Search for the cell housing the specified text and yield its (X, Y) center coordinate. 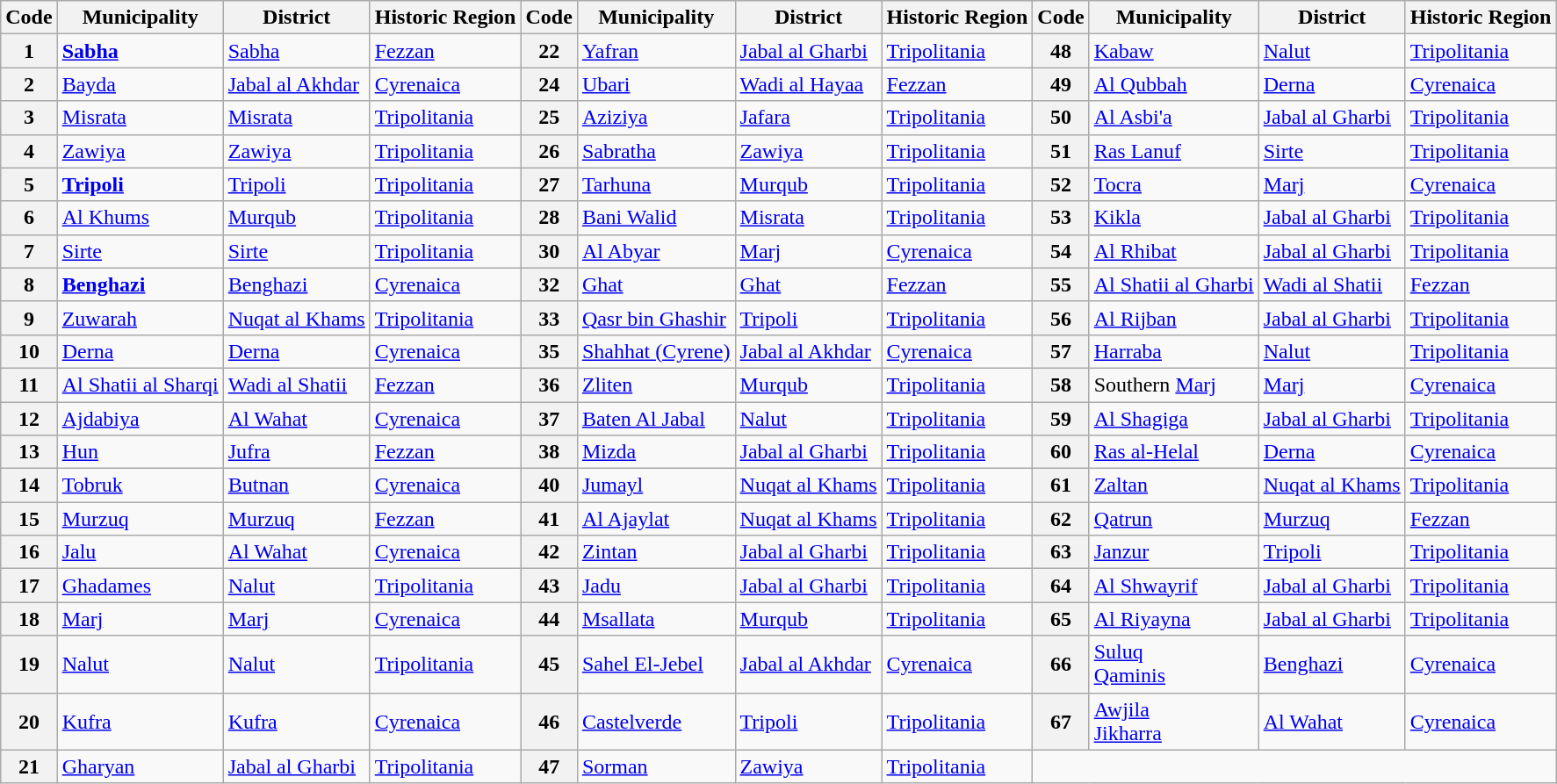
37 (549, 419)
Msallata (656, 619)
64 (1061, 586)
21 (29, 766)
16 (29, 552)
63 (1061, 552)
SuluqQaminis (1173, 664)
30 (549, 251)
Qatrun (1173, 519)
Bayda (141, 84)
Zintan (656, 552)
9 (29, 318)
44 (549, 619)
Baten Al Jabal (656, 419)
Aziziya (656, 118)
67 (1061, 722)
Kabaw (1173, 51)
Al Riyayna (1173, 619)
13 (29, 452)
2 (29, 84)
Ghadames (141, 586)
Al Shagiga (1173, 419)
Harraba (1173, 351)
Sabratha (656, 151)
Al Shatii al Gharbi (1173, 284)
47 (549, 766)
Yafran (656, 51)
Jadu (656, 586)
Jalu (141, 552)
Kikla (1173, 218)
12 (29, 419)
Jumayl (656, 486)
27 (549, 184)
Bani Walid (656, 218)
8 (29, 284)
28 (549, 218)
40 (549, 486)
22 (549, 51)
Jafara (808, 118)
35 (549, 351)
11 (29, 385)
Al Shwayrif (1173, 586)
46 (549, 722)
62 (1061, 519)
Al Asbi'a (1173, 118)
53 (1061, 218)
20 (29, 722)
Hun (141, 452)
50 (1061, 118)
Al Qubbah (1173, 84)
17 (29, 586)
51 (1061, 151)
38 (549, 452)
Mizda (656, 452)
5 (29, 184)
45 (549, 664)
AwjilaJikharra (1173, 722)
Ras Lanuf (1173, 151)
3 (29, 118)
Zliten (656, 385)
Gharyan (141, 766)
Castelverde (656, 722)
Sahel El-Jebel (656, 664)
1 (29, 51)
59 (1061, 419)
Al Shatii al Sharqi (141, 385)
49 (1061, 84)
33 (549, 318)
Zuwarah (141, 318)
66 (1061, 664)
42 (549, 552)
10 (29, 351)
Southern Marj (1173, 385)
Wadi al Hayaa (808, 84)
36 (549, 385)
Butnan (297, 486)
55 (1061, 284)
52 (1061, 184)
Sorman (656, 766)
61 (1061, 486)
24 (549, 84)
60 (1061, 452)
4 (29, 151)
Al Khums (141, 218)
15 (29, 519)
25 (549, 118)
56 (1061, 318)
Jufra (297, 452)
Zaltan (1173, 486)
32 (549, 284)
Janzur (1173, 552)
Tobruk (141, 486)
58 (1061, 385)
Shahhat (Cyrene) (656, 351)
18 (29, 619)
7 (29, 251)
Al Abyar (656, 251)
57 (1061, 351)
Qasr bin Ghashir (656, 318)
41 (549, 519)
Al Rijban (1173, 318)
26 (549, 151)
48 (1061, 51)
Ras al-Helal (1173, 452)
43 (549, 586)
Tocra (1173, 184)
19 (29, 664)
65 (1061, 619)
Ajdabiya (141, 419)
Al Rhibat (1173, 251)
14 (29, 486)
Tarhuna (656, 184)
Ubari (656, 84)
54 (1061, 251)
6 (29, 218)
Al Ajaylat (656, 519)
